Determine the (x, y) coordinate at the center of the cell enclosing the given text.  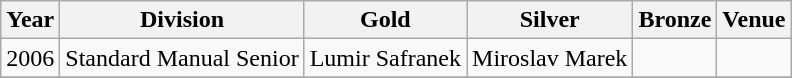
Gold (385, 20)
Silver (550, 20)
2006 (30, 58)
Standard Manual Senior (182, 58)
Venue (754, 20)
Miroslav Marek (550, 58)
Division (182, 20)
Year (30, 20)
Lumir Safranek (385, 58)
Bronze (675, 20)
